Output the (X, Y) coordinate of the center of the cell containing the given text.  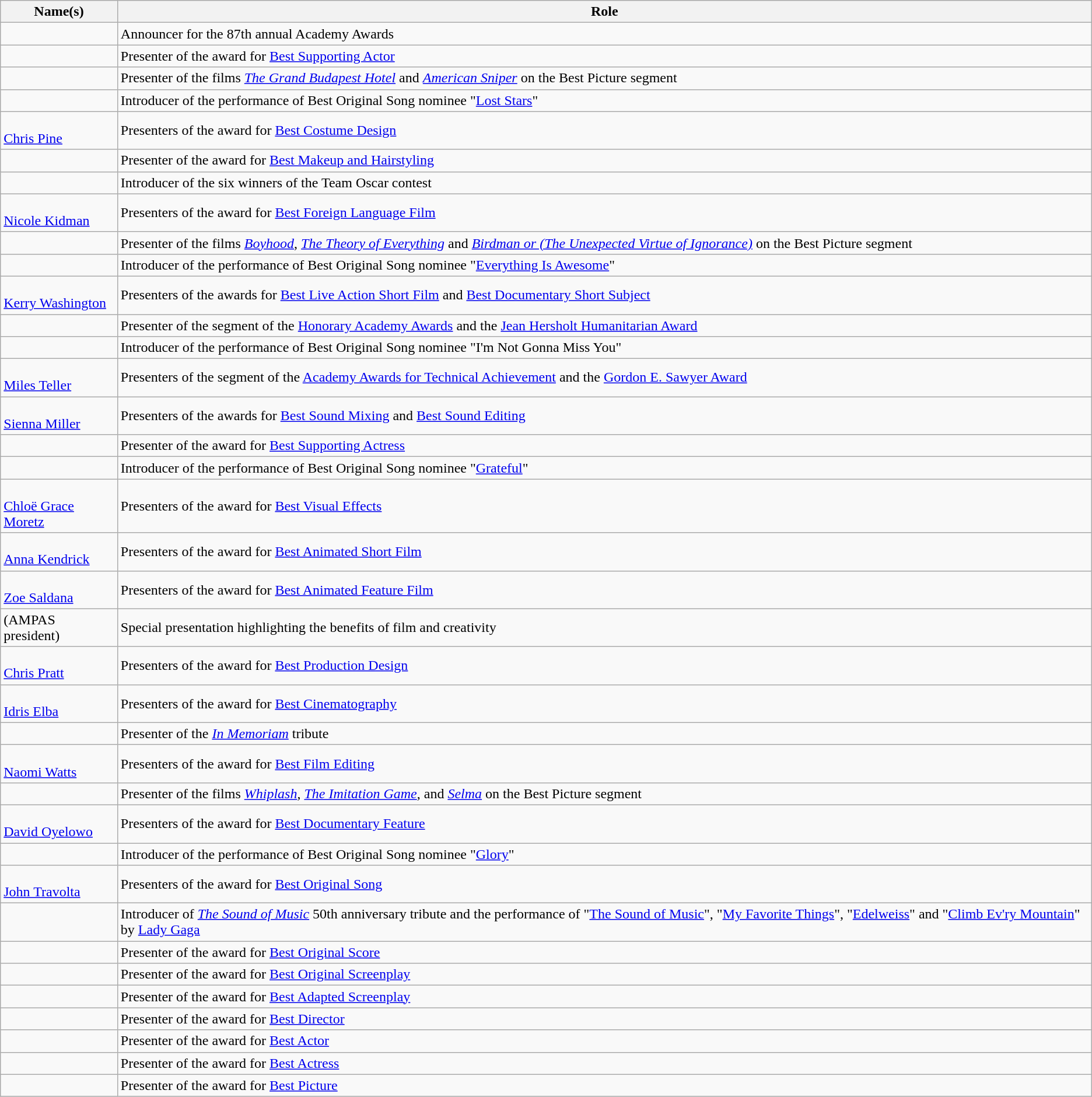
Presenter of the films Whiplash, The Imitation Game, and Selma on the Best Picture segment (604, 794)
Presenters of the awards for Best Sound Mixing and Best Sound Editing (604, 415)
David Oyelowo (60, 824)
Introducer of the performance of Best Original Song nominee "Glory" (604, 854)
Chloë Grace Moretz (60, 506)
Introducer of the performance of Best Original Song nominee "Lost Stars" (604, 100)
Presenter of the award for Best Original Screenplay (604, 974)
Sienna Miller (60, 415)
Presenters of the award for Best Animated Feature Film (604, 589)
Presenter of the films The Grand Budapest Hotel and American Sniper on the Best Picture segment (604, 78)
Presenter of the films Boyhood, The Theory of Everything and Birdman or (The Unexpected Virtue of Ignorance) on the Best Picture segment (604, 243)
Chris Pine (60, 131)
Presenters of the award for Best Foreign Language Film (604, 212)
Presenter of the award for Best Supporting Actress (604, 446)
Presenters of the award for Best Animated Short Film (604, 552)
Special presentation highlighting the benefits of film and creativity (604, 628)
Presenters of the award for Best Original Song (604, 885)
Kerry Washington (60, 295)
Chris Pratt (60, 665)
Presenter of the award for Best Makeup and Hairstyling (604, 160)
Presenter of the segment of the Honorary Academy Awards and the Jean Hersholt Humanitarian Award (604, 325)
Presenter of the award for Best Supporting Actor (604, 56)
(AMPAS president) (60, 628)
Idris Elba (60, 704)
Presenter of the award for Best Actor (604, 1041)
Presenter of the award for Best Picture (604, 1085)
Naomi Watts (60, 763)
Introducer of the performance of Best Original Song nominee "Grateful" (604, 468)
Presenters of the award for Best Costume Design (604, 131)
John Travolta (60, 885)
Presenters of the segment of the Academy Awards for Technical Achievement and the Gordon E. Sawyer Award (604, 378)
Presenters of the award for Best Visual Effects (604, 506)
Presenters of the award for Best Production Design (604, 665)
Nicole Kidman (60, 212)
Anna Kendrick (60, 552)
Presenter of the award for Best Original Score (604, 952)
Miles Teller (60, 378)
Introducer of the six winners of the Team Oscar contest (604, 183)
Announcer for the 87th annual Academy Awards (604, 34)
Presenter of the award for Best Actress (604, 1063)
Presenter of the award for Best Adapted Screenplay (604, 997)
Presenters of the awards for Best Live Action Short Film and Best Documentary Short Subject (604, 295)
Role (604, 12)
Introducer of the performance of Best Original Song nominee "Everything Is Awesome" (604, 265)
Presenters of the award for Best Cinematography (604, 704)
Name(s) (60, 12)
Presenters of the award for Best Film Editing (604, 763)
Presenter of the In Memoriam tribute (604, 733)
Introducer of the performance of Best Original Song nominee "I'm Not Gonna Miss You" (604, 348)
Zoe Saldana (60, 589)
Presenter of the award for Best Director (604, 1019)
Presenters of the award for Best Documentary Feature (604, 824)
